Return [X, Y] of the center of cell containing provided text 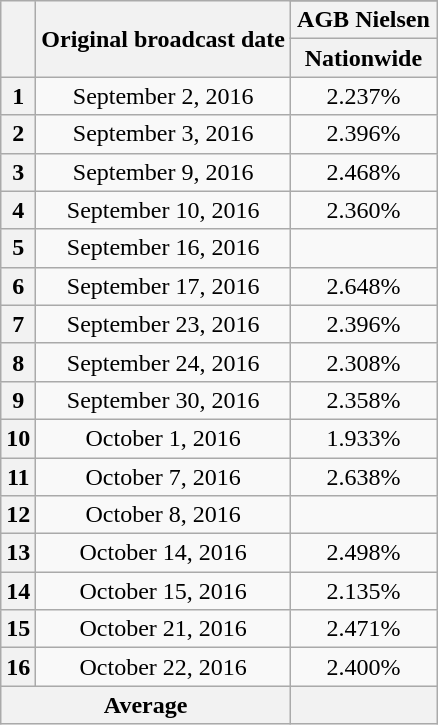
10 [18, 438]
September 17, 2016 [164, 286]
12 [18, 515]
2.471% [363, 629]
2.400% [363, 667]
2.498% [363, 553]
October 21, 2016 [164, 629]
2.468% [363, 172]
September 3, 2016 [164, 134]
16 [18, 667]
October 22, 2016 [164, 667]
6 [18, 286]
October 8, 2016 [164, 515]
September 16, 2016 [164, 248]
October 14, 2016 [164, 553]
Nationwide [363, 58]
5 [18, 248]
September 30, 2016 [164, 400]
2.638% [363, 477]
3 [18, 172]
13 [18, 553]
2 [18, 134]
1 [18, 96]
4 [18, 210]
1.933% [363, 438]
7 [18, 324]
September 9, 2016 [164, 172]
October 1, 2016 [164, 438]
2.358% [363, 400]
September 2, 2016 [164, 96]
15 [18, 629]
2.308% [363, 362]
14 [18, 591]
11 [18, 477]
8 [18, 362]
Original broadcast date [164, 39]
2.237% [363, 96]
October 15, 2016 [164, 591]
AGB Nielsen [363, 20]
Average [146, 705]
2.135% [363, 591]
9 [18, 400]
September 24, 2016 [164, 362]
2.648% [363, 286]
2.360% [363, 210]
September 23, 2016 [164, 324]
September 10, 2016 [164, 210]
October 7, 2016 [164, 477]
